Output the [X, Y] coordinate of the center of the cell containing the given text.  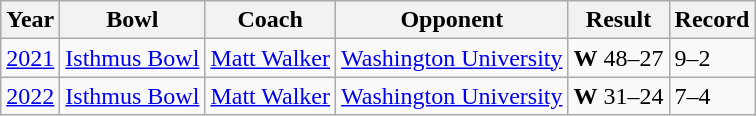
9–2 [712, 58]
Bowl [132, 20]
Year [30, 20]
Opponent [452, 20]
W 48–27 [618, 58]
7–4 [712, 96]
Result [618, 20]
Coach [270, 20]
2022 [30, 96]
W 31–24 [618, 96]
2021 [30, 58]
Record [712, 20]
